Identify which cell holds the provided text, then report its [x, y] central coordinate. 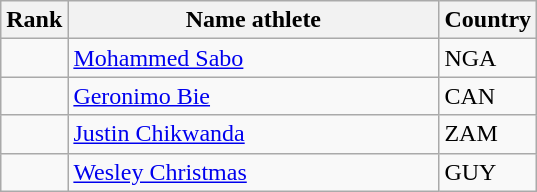
Wesley Christmas [254, 172]
Name athlete [254, 20]
ZAM [488, 134]
CAN [488, 96]
Mohammed Sabo [254, 58]
NGA [488, 58]
GUY [488, 172]
Geronimo Bie [254, 96]
Justin Chikwanda [254, 134]
Country [488, 20]
Rank [34, 20]
